Scan for the cell matching the given text and deliver its [x, y] coordinate at center. 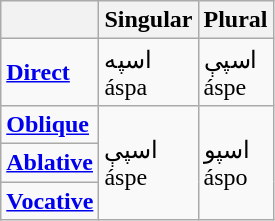
Ablative [50, 162]
Vocative [50, 201]
Oblique [50, 124]
Direct [50, 72]
Plural [236, 20]
Singular [148, 20]
اسپهáspa [148, 72]
اسپوáspo [236, 162]
